Extract the (X, Y) coordinate from the center of the cell holding the provided text.  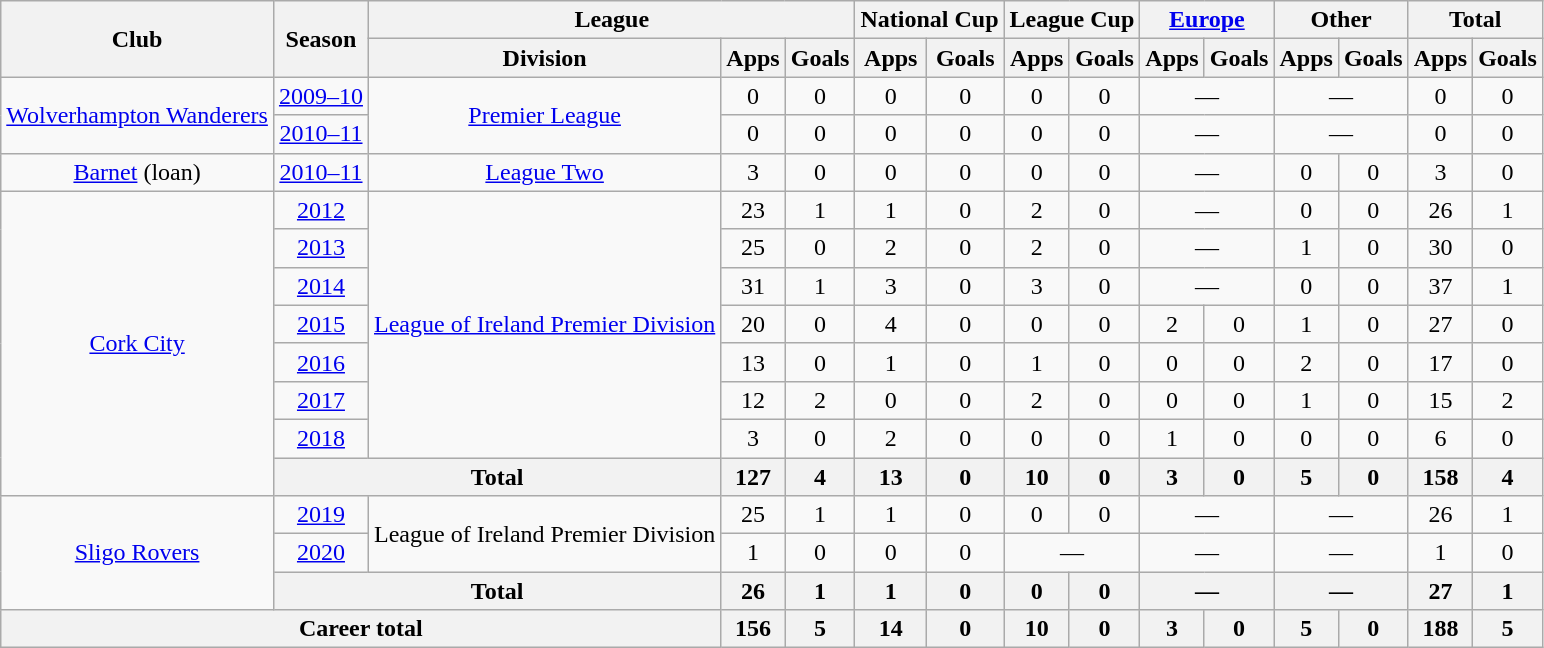
6 (1440, 438)
17 (1440, 362)
2014 (320, 286)
37 (1440, 286)
14 (891, 629)
2009–10 (320, 96)
15 (1440, 400)
Premier League (544, 115)
127 (753, 477)
2016 (320, 362)
2017 (320, 400)
2018 (320, 438)
Wolverhampton Wanderers (138, 115)
20 (753, 324)
League (611, 20)
Club (138, 39)
158 (1440, 477)
2020 (320, 553)
2015 (320, 324)
23 (753, 210)
Barnet (loan) (138, 172)
Career total (361, 629)
Other (1341, 20)
2013 (320, 248)
188 (1440, 629)
12 (753, 400)
2012 (320, 210)
156 (753, 629)
League Two (544, 172)
Season (320, 39)
Sligo Rovers (138, 553)
31 (753, 286)
30 (1440, 248)
Cork City (138, 343)
League Cup (1072, 20)
2019 (320, 515)
National Cup (930, 20)
Europe (1207, 20)
Division (544, 58)
